Pinpoint the cell where the given text exists, returning its (x, y) midpoint coordinate. 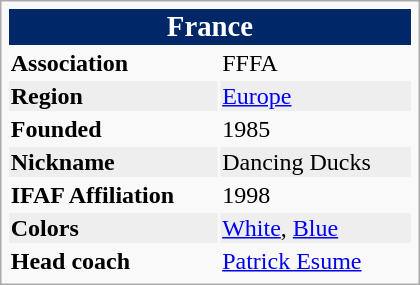
Patrick Esume (316, 261)
Colors (113, 228)
France (210, 27)
IFAF Affiliation (113, 195)
Region (113, 96)
White, Blue (316, 228)
Founded (113, 129)
Dancing Ducks (316, 162)
Nickname (113, 162)
1985 (316, 129)
Association (113, 63)
Head coach (113, 261)
FFFA (316, 63)
1998 (316, 195)
Europe (316, 96)
